For the text-containing cell, return its midpoint in [x, y] coordinate format. 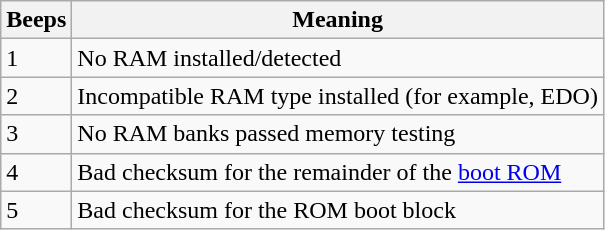
No RAM banks passed memory testing [338, 134]
1 [36, 58]
Beeps [36, 20]
4 [36, 172]
3 [36, 134]
No RAM installed/detected [338, 58]
Incompatible RAM type installed (for example, EDO) [338, 96]
2 [36, 96]
5 [36, 210]
Bad checksum for the ROM boot block [338, 210]
Meaning [338, 20]
Bad checksum for the remainder of the boot ROM [338, 172]
